Extract the (X, Y) coordinate from the center of the cell holding the provided text.  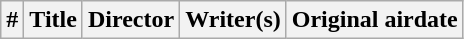
Title (54, 20)
# (12, 20)
Writer(s) (234, 20)
Director (130, 20)
Original airdate (374, 20)
